Capture the cell that displays the provided text and extract its (X, Y) central coordinate. 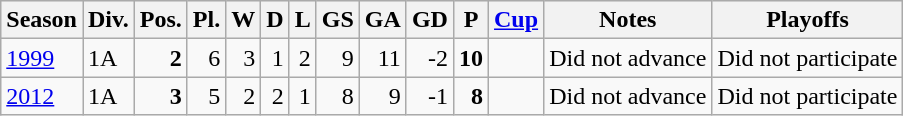
P (470, 20)
11 (382, 58)
-2 (430, 58)
Div. (108, 20)
Notes (628, 20)
Playoffs (808, 20)
10 (470, 58)
Cup (516, 20)
2012 (42, 96)
L (302, 20)
6 (206, 58)
W (244, 20)
GD (430, 20)
1999 (42, 58)
Season (42, 20)
D (275, 20)
Pos. (160, 20)
-1 (430, 96)
Pl. (206, 20)
GA (382, 20)
GS (338, 20)
5 (206, 96)
